Output the [X, Y] coordinate of the center of the cell containing the given text.  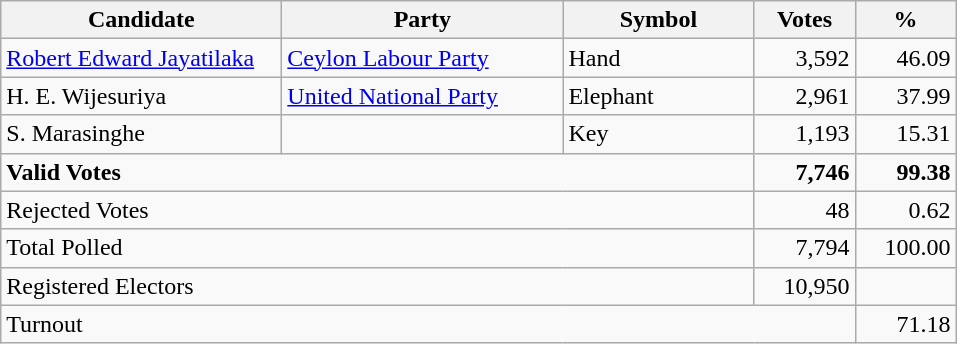
15.31 [906, 134]
H. E. Wijesuriya [142, 96]
Votes [804, 20]
Robert Edward Jayatilaka [142, 58]
71.18 [906, 324]
United National Party [422, 96]
7,746 [804, 172]
46.09 [906, 58]
Candidate [142, 20]
2,961 [804, 96]
7,794 [804, 248]
S. Marasinghe [142, 134]
Total Polled [378, 248]
Key [658, 134]
3,592 [804, 58]
Rejected Votes [378, 210]
% [906, 20]
0.62 [906, 210]
Symbol [658, 20]
Elephant [658, 96]
48 [804, 210]
100.00 [906, 248]
99.38 [906, 172]
1,193 [804, 134]
Valid Votes [378, 172]
Registered Electors [378, 286]
10,950 [804, 286]
Ceylon Labour Party [422, 58]
37.99 [906, 96]
Hand [658, 58]
Party [422, 20]
Turnout [428, 324]
